Pinpoint the cell where the given text exists, returning its [X, Y] midpoint coordinate. 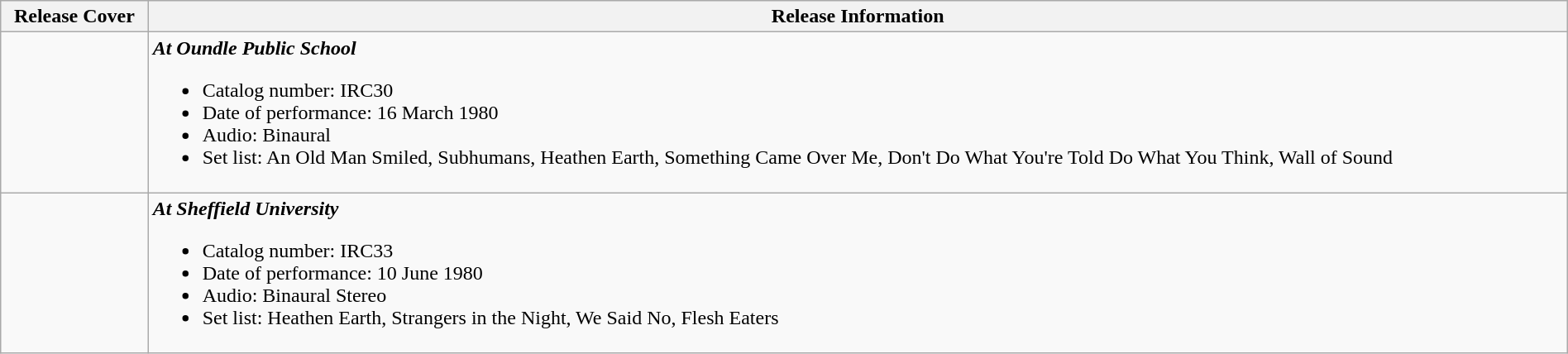
Release Cover [74, 17]
Release Information [858, 17]
